Determine the [x, y] coordinate at the center of the cell enclosing the given text.  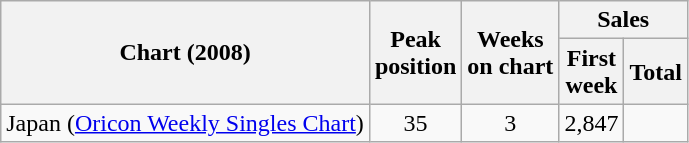
Weekson chart [510, 52]
Sales [624, 20]
Chart (2008) [186, 52]
Peakposition [415, 52]
2,847 [592, 123]
Total [656, 72]
Firstweek [592, 72]
3 [510, 123]
35 [415, 123]
Japan (Oricon Weekly Singles Chart) [186, 123]
